Return (X, Y) of the center of cell containing provided text 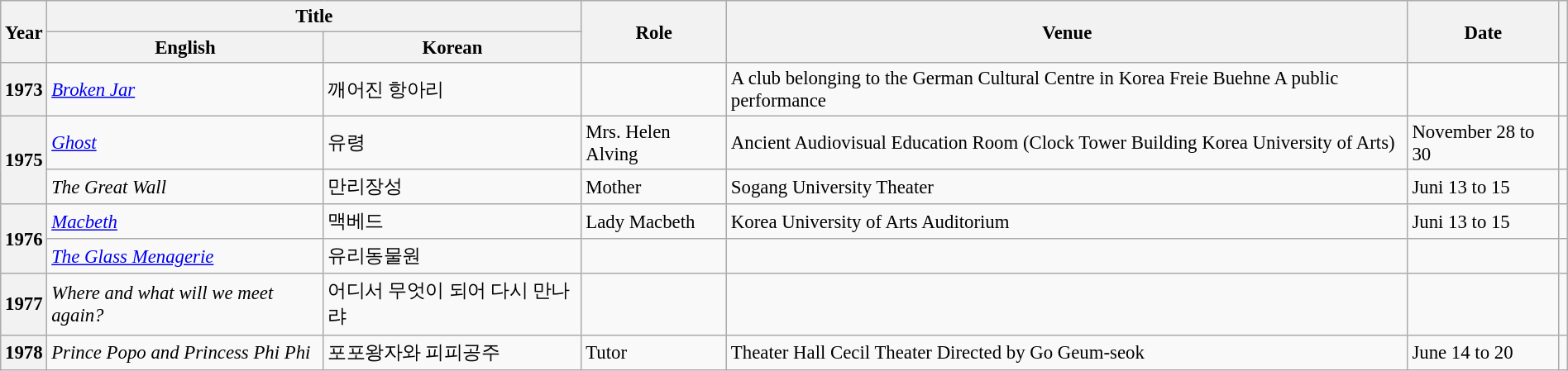
Mrs. Helen Alving (654, 144)
Year (24, 31)
Venue (1068, 31)
1977 (24, 304)
Ghost (185, 144)
깨어진 항아리 (452, 89)
포포왕자와 피피공주 (452, 352)
만리장성 (452, 187)
맥베드 (452, 221)
어디서 무엇이 되어 다시 만나랴 (452, 304)
June 14 to 20 (1484, 352)
The Glass Menagerie (185, 256)
Title (314, 17)
Tutor (654, 352)
1978 (24, 352)
Theater Hall Cecil Theater Directed by Go Geum-seok (1068, 352)
November 28 to 30 (1484, 144)
Ancient Audiovisual Education Room (Clock Tower Building Korea University of Arts) (1068, 144)
1973 (24, 89)
1975 (24, 160)
Sogang University Theater (1068, 187)
A club belonging to the German Cultural Centre in Korea Freie Buehne A public performance (1068, 89)
유리동물원 (452, 256)
Date (1484, 31)
Lady Macbeth (654, 221)
Korea University of Arts Auditorium (1068, 221)
유령 (452, 144)
Broken Jar (185, 89)
Mother (654, 187)
Macbeth (185, 221)
Korean (452, 47)
English (185, 47)
Prince Popo and Princess Phi Phi (185, 352)
Role (654, 31)
1976 (24, 239)
The Great Wall (185, 187)
Where and what will we meet again? (185, 304)
